Search for the cell housing the specified text and yield its [X, Y] center coordinate. 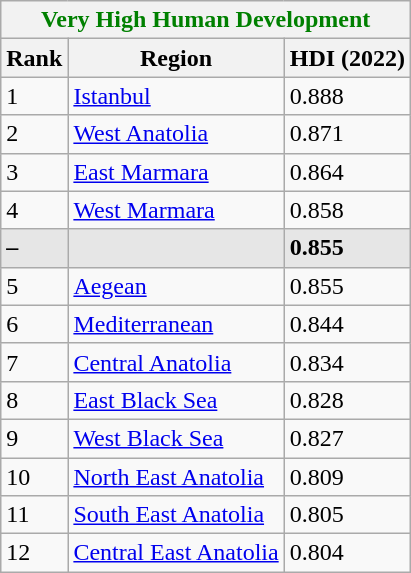
4 [34, 210]
HDI (2022) [347, 58]
5 [34, 286]
Mediterranean [176, 324]
0.864 [347, 172]
0.888 [347, 96]
0.844 [347, 324]
2 [34, 134]
Central East Anatolia [176, 553]
0.858 [347, 210]
0.809 [347, 477]
Rank [34, 58]
7 [34, 362]
8 [34, 400]
South East Anatolia [176, 515]
1 [34, 96]
0.804 [347, 553]
0.834 [347, 362]
East Marmara [176, 172]
12 [34, 553]
West Anatolia [176, 134]
Very High Human Development [206, 20]
9 [34, 438]
3 [34, 172]
0.805 [347, 515]
Istanbul [176, 96]
– [34, 248]
Aegean [176, 286]
East Black Sea [176, 400]
11 [34, 515]
Region [176, 58]
West Black Sea [176, 438]
West Marmara [176, 210]
Central Anatolia [176, 362]
0.827 [347, 438]
6 [34, 324]
0.828 [347, 400]
10 [34, 477]
0.871 [347, 134]
North East Anatolia [176, 477]
